Identify which cell holds the provided text, then report its (X, Y) central coordinate. 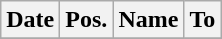
To (202, 20)
Date (30, 20)
Name (148, 20)
Pos. (86, 20)
